From the cell containing the given text, extract its center point as [X, Y] coordinate. 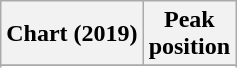
Chart (2019) [72, 34]
Peakposition [189, 34]
